From the cell containing the given text, extract its center point as [X, Y] coordinate. 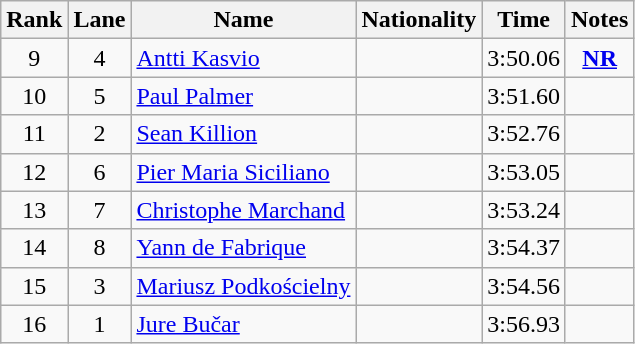
Name [244, 20]
6 [100, 172]
8 [100, 248]
Sean Killion [244, 134]
3 [100, 286]
1 [100, 324]
3:52.76 [524, 134]
9 [34, 58]
3:53.05 [524, 172]
2 [100, 134]
13 [34, 210]
12 [34, 172]
3:50.06 [524, 58]
Nationality [419, 20]
16 [34, 324]
Time [524, 20]
3:53.24 [524, 210]
Antti Kasvio [244, 58]
Mariusz Podkościelny [244, 286]
Paul Palmer [244, 96]
3:54.37 [524, 248]
15 [34, 286]
Christophe Marchand [244, 210]
3:51.60 [524, 96]
7 [100, 210]
Lane [100, 20]
14 [34, 248]
11 [34, 134]
4 [100, 58]
5 [100, 96]
3:54.56 [524, 286]
10 [34, 96]
Rank [34, 20]
3:56.93 [524, 324]
NR [599, 58]
Yann de Fabrique [244, 248]
Pier Maria Siciliano [244, 172]
Jure Bučar [244, 324]
Notes [599, 20]
